Pinpoint the cell where the given text exists, returning its (X, Y) midpoint coordinate. 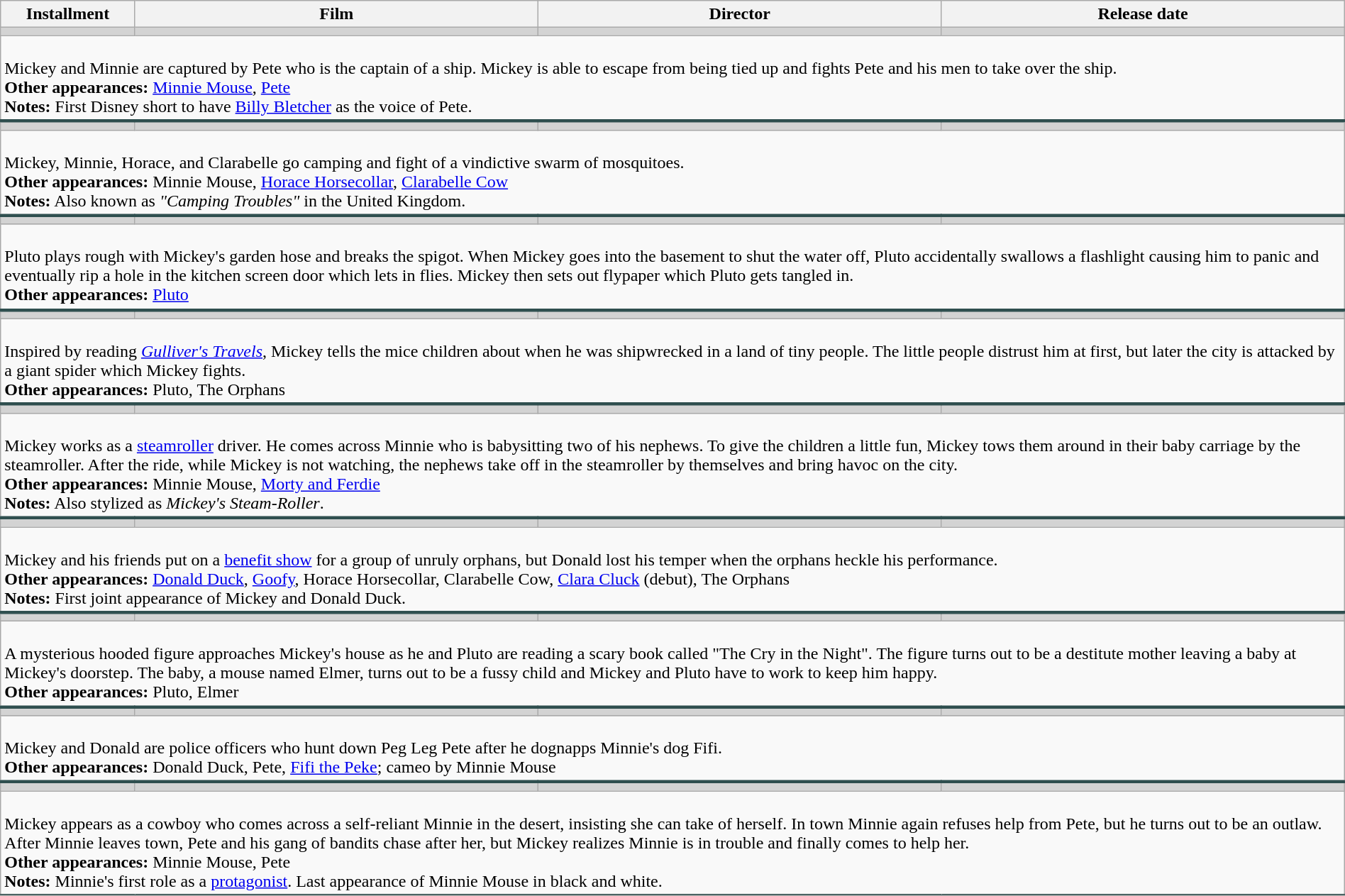
Film (336, 14)
Installment (68, 14)
Release date (1143, 14)
Director (740, 14)
